From the cell containing the given text, extract its center point as [x, y] coordinate. 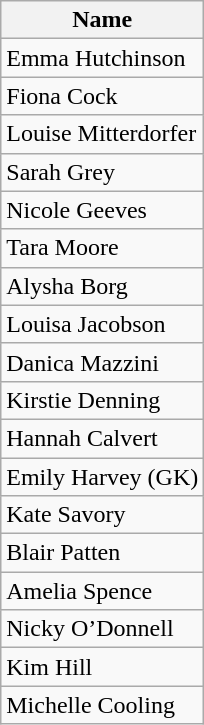
Alysha Borg [102, 286]
Name [102, 20]
Amelia Spence [102, 591]
Blair Patten [102, 553]
Hannah Calvert [102, 438]
Louisa Jacobson [102, 324]
Fiona Cock [102, 96]
Kim Hill [102, 667]
Kate Savory [102, 515]
Kirstie Denning [102, 400]
Danica Mazzini [102, 362]
Nicole Geeves [102, 210]
Nicky O’Donnell [102, 629]
Michelle Cooling [102, 705]
Emma Hutchinson [102, 58]
Tara Moore [102, 248]
Emily Harvey (GK) [102, 477]
Louise Mitterdorfer [102, 134]
Sarah Grey [102, 172]
